Search for the cell housing the specified text and yield its [X, Y] center coordinate. 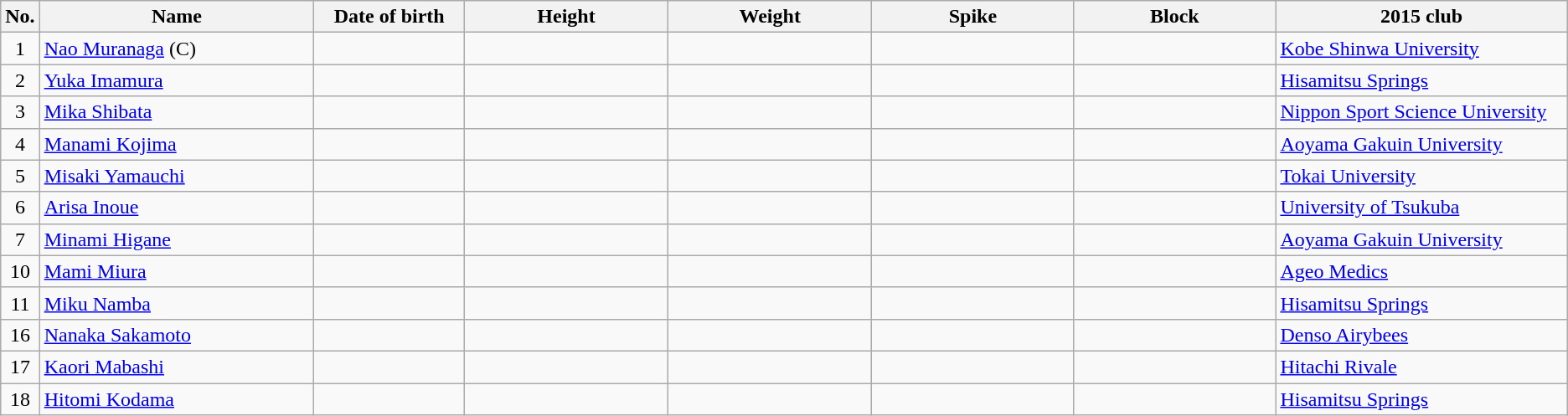
University of Tsukuba [1421, 208]
No. [20, 17]
2015 club [1421, 17]
7 [20, 239]
Nippon Sport Science University [1421, 112]
Mami Miura [177, 271]
17 [20, 367]
Kobe Shinwa University [1421, 49]
Kaori Mabashi [177, 367]
16 [20, 335]
Date of birth [389, 17]
Nanaka Sakamoto [177, 335]
5 [20, 176]
Height [566, 17]
18 [20, 399]
Minami Higane [177, 239]
Block [1174, 17]
Miku Namba [177, 303]
Hitomi Kodama [177, 399]
6 [20, 208]
Mika Shibata [177, 112]
1 [20, 49]
10 [20, 271]
Denso Airybees [1421, 335]
Spike [973, 17]
Nao Muranaga (C) [177, 49]
Weight [769, 17]
Yuka Imamura [177, 80]
Tokai University [1421, 176]
4 [20, 144]
2 [20, 80]
Arisa Inoue [177, 208]
Ageo Medics [1421, 271]
Name [177, 17]
Misaki Yamauchi [177, 176]
3 [20, 112]
Manami Kojima [177, 144]
Hitachi Rivale [1421, 367]
11 [20, 303]
